Pinpoint the cell where the given text exists, returning its (x, y) midpoint coordinate. 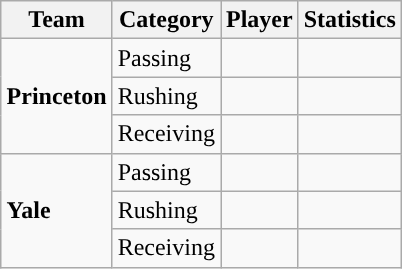
Statistics (350, 20)
Player (259, 20)
Category (166, 20)
Princeton (56, 96)
Team (56, 20)
Yale (56, 210)
